Capture the cell that displays the provided text and extract its (X, Y) central coordinate. 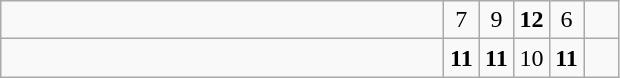
12 (532, 20)
10 (532, 58)
9 (496, 20)
7 (462, 20)
6 (566, 20)
